Find where the given text appears and provide that cell's center as [X, Y] coordinate. 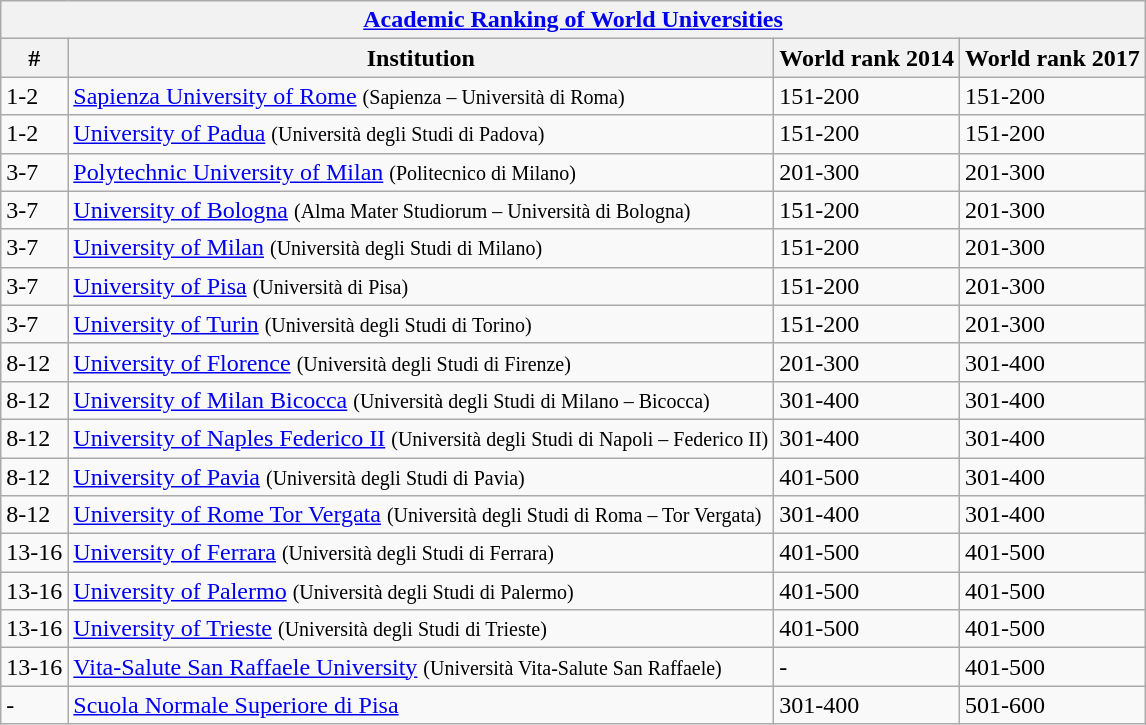
Academic Ranking of World Universities [574, 20]
University of Rome Tor Vergata (Università degli Studi di Roma – Tor Vergata) [421, 515]
University of Ferrara (Università degli Studi di Ferrara) [421, 553]
Sapienza University of Rome (Sapienza – Università di Roma) [421, 96]
Vita-Salute San Raffaele University (Università Vita-Salute San Raffaele) [421, 667]
World rank 2014 [867, 58]
University of Florence (Università degli Studi di Firenze) [421, 362]
University of Milan (Università degli Studi di Milano) [421, 248]
University of Pavia (Università degli Studi di Pavia) [421, 477]
University of Palermo (Università degli Studi di Palermo) [421, 591]
University of Naples Federico II (Università degli Studi di Napoli – Federico II) [421, 438]
World rank 2017 [1053, 58]
University of Trieste (Università degli Studi di Trieste) [421, 629]
University of Milan Bicocca (Università degli Studi di Milano – Bicocca) [421, 400]
University of Bologna (Alma Mater Studiorum – Università di Bologna) [421, 210]
University of Turin (Università degli Studi di Torino) [421, 324]
University of Pisa (Università di Pisa) [421, 286]
Scuola Normale Superiore di Pisa [421, 705]
Institution [421, 58]
# [34, 58]
University of Padua (Università degli Studi di Padova) [421, 134]
Polytechnic University of Milan (Politecnico di Milano) [421, 172]
501-600 [1053, 705]
